Output the [X, Y] coordinate of the center of the cell containing the given text.  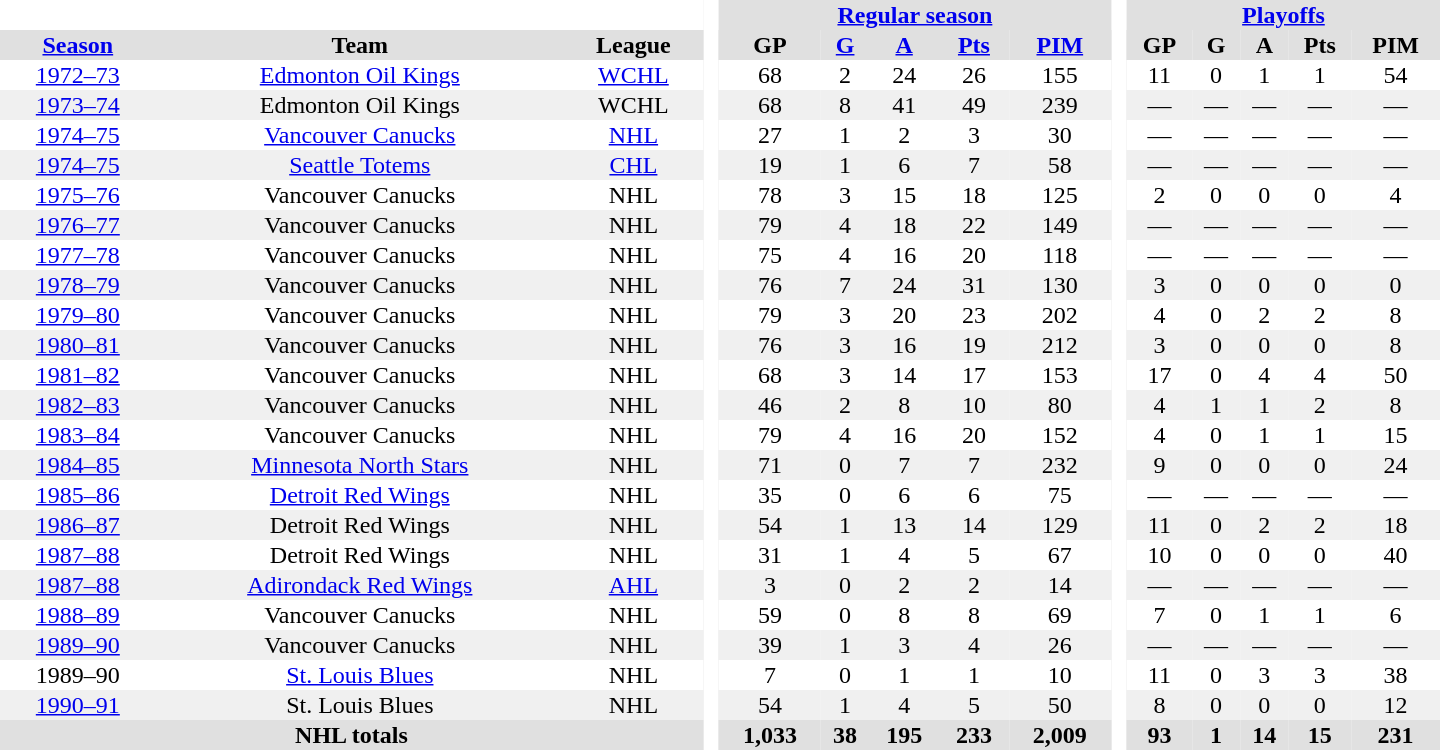
2,009 [1060, 735]
130 [1060, 285]
1976–77 [78, 225]
202 [1060, 315]
1988–89 [78, 615]
80 [1060, 405]
Adirondack Red Wings [360, 585]
1984–85 [78, 465]
155 [1060, 75]
118 [1060, 255]
58 [1060, 165]
78 [770, 195]
Playoffs [1284, 15]
35 [770, 495]
12 [1396, 705]
125 [1060, 195]
67 [1060, 555]
27 [770, 135]
Minnesota North Stars [360, 465]
152 [1060, 435]
212 [1060, 345]
195 [904, 735]
1980–81 [78, 345]
1983–84 [78, 435]
49 [974, 105]
1973–74 [78, 105]
1981–82 [78, 375]
1982–83 [78, 405]
23 [974, 315]
69 [1060, 615]
AHL [634, 585]
153 [1060, 375]
1972–73 [78, 75]
1977–78 [78, 255]
CHL [634, 165]
Regular season [915, 15]
231 [1396, 735]
71 [770, 465]
149 [1060, 225]
League [634, 45]
Team [360, 45]
40 [1396, 555]
232 [1060, 465]
93 [1160, 735]
NHL totals [352, 735]
22 [974, 225]
41 [904, 105]
39 [770, 645]
233 [974, 735]
46 [770, 405]
9 [1160, 465]
1978–79 [78, 285]
1990–91 [78, 705]
Season [78, 45]
129 [1060, 525]
1985–86 [78, 495]
Seattle Totems [360, 165]
239 [1060, 105]
1,033 [770, 735]
59 [770, 615]
1979–80 [78, 315]
13 [904, 525]
1975–76 [78, 195]
1986–87 [78, 525]
30 [1060, 135]
